Capture the cell that displays the provided text and extract its [x, y] central coordinate. 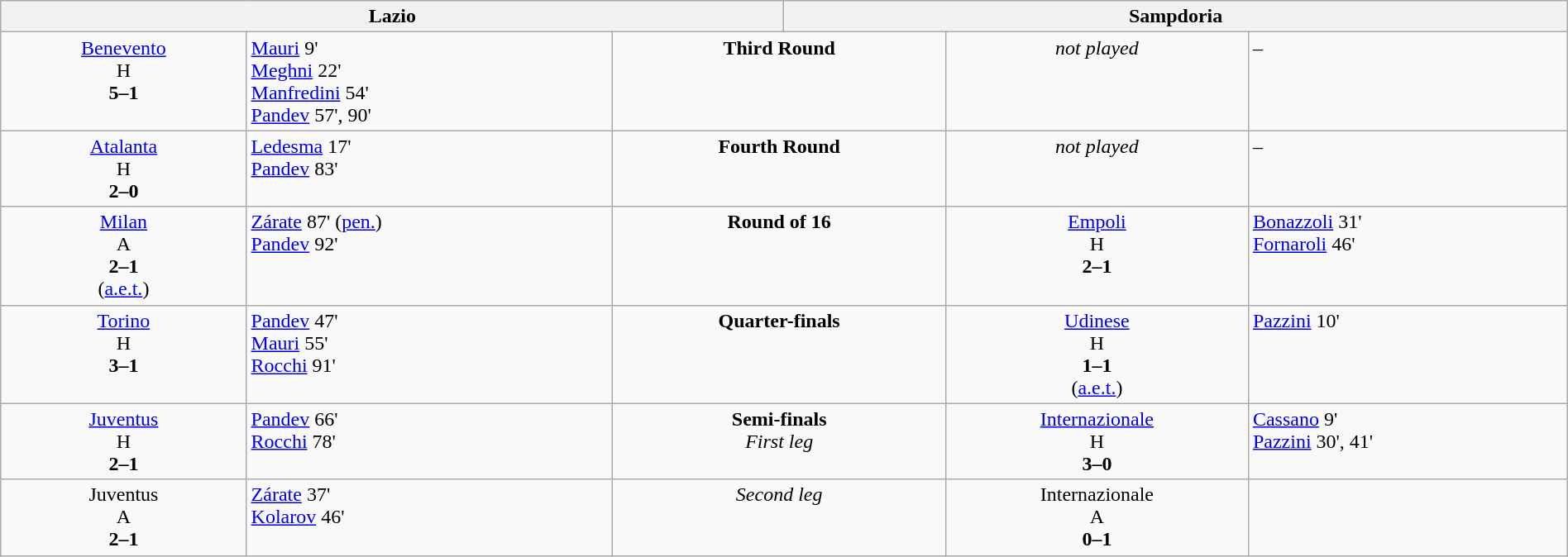
AtalantaH2–0 [124, 169]
MilanA2–1(a.e.t.) [124, 256]
UdineseH1–1(a.e.t.) [1097, 354]
Zárate 37'Kolarov 46' [430, 517]
TorinoH3–1 [124, 354]
Lazio [392, 17]
Pandev 47'Mauri 55'Rocchi 91' [430, 354]
JuventusH2–1 [124, 441]
Ledesma 17'Pandev 83' [430, 169]
Zárate 87' (pen.)Pandev 92' [430, 256]
Second leg [779, 517]
Mauri 9'Meghni 22'Manfredini 54'Pandev 57', 90' [430, 81]
Pazzini 10' [1408, 354]
Round of 16 [779, 256]
Quarter-finals [779, 354]
JuventusA2–1 [124, 517]
BeneventoH5–1 [124, 81]
Third Round [779, 81]
Cassano 9'Pazzini 30', 41' [1408, 441]
Pandev 66'Rocchi 78' [430, 441]
InternazionaleA0–1 [1097, 517]
InternazionaleH3–0 [1097, 441]
Fourth Round [779, 169]
Sampdoria [1176, 17]
Bonazzoli 31'Fornaroli 46' [1408, 256]
EmpoliH2–1 [1097, 256]
Semi-finalsFirst leg [779, 441]
